Locate the cell with the specified text and output its [X, Y] center coordinate. 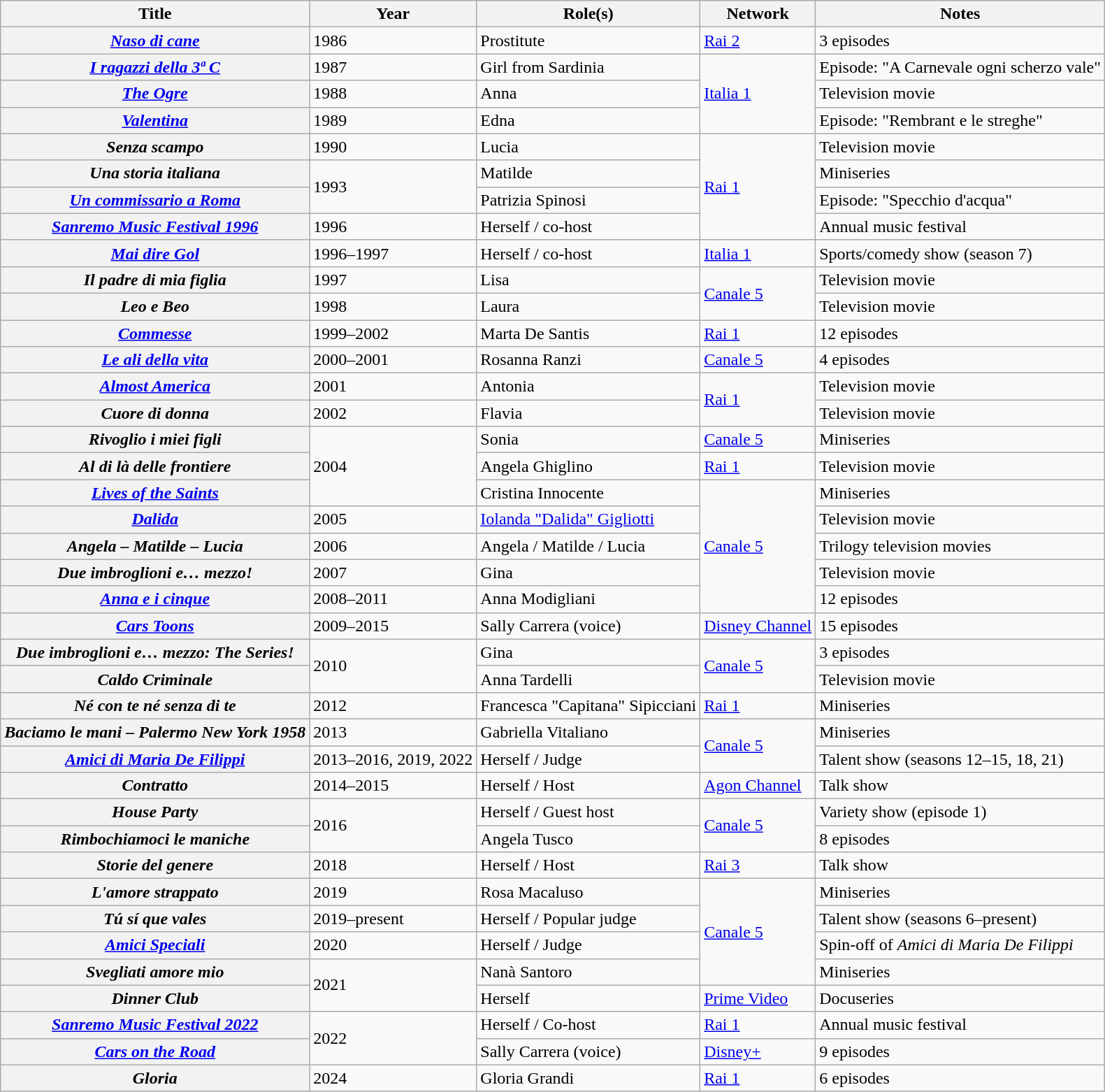
Title [155, 14]
2006 [393, 546]
Cuore di donna [155, 413]
Gloria Grandi [588, 1078]
Episode: "A Carnevale ogni scherzo vale" [960, 67]
Leo e Beo [155, 306]
Edna [588, 120]
Variety show (episode 1) [960, 812]
1997 [393, 280]
2013 [393, 732]
Due imbroglioni e… mezzo! [155, 573]
Iolanda "Dalida" Gigliotti [588, 519]
1998 [393, 306]
2016 [393, 826]
Caldo Criminale [155, 679]
2001 [393, 387]
Agon Channel [758, 786]
Herself / Popular judge [588, 919]
Network [758, 14]
Cars Toons [155, 626]
2018 [393, 865]
Svegliati amore mio [155, 972]
Anna Modigliani [588, 599]
Rai 2 [758, 41]
Prostitute [588, 41]
Una storia italiana [155, 173]
Le ali della vita [155, 360]
Rosa Macaluso [588, 892]
Girl from Sardinia [588, 67]
1986 [393, 41]
Rai 3 [758, 865]
1989 [393, 120]
Senza scampo [155, 147]
Docuseries [960, 998]
2020 [393, 945]
Disney+ [758, 1051]
Notes [960, 14]
Antonia [588, 387]
Contratto [155, 786]
Dalida [155, 519]
Prime Video [758, 998]
1988 [393, 94]
The Ogre [155, 94]
2012 [393, 705]
Francesca "Capitana" Sipicciani [588, 705]
Spin-off of Amici di Maria De Filippi [960, 945]
Episode: "Specchio d'acqua" [960, 200]
I ragazzi della 3ª C [155, 67]
Un commissario a Roma [155, 200]
2022 [393, 1038]
1987 [393, 67]
Episode: "Rembrant e le streghe" [960, 120]
Sanremo Music Festival 1996 [155, 227]
Flavia [588, 413]
2021 [393, 985]
Anna e i cinque [155, 599]
2007 [393, 573]
1999–2002 [393, 333]
Marta De Santis [588, 333]
Valentina [155, 120]
Naso di cane [155, 41]
Storie del genere [155, 865]
Al di là delle frontiere [155, 466]
Anna Tardelli [588, 679]
1996–1997 [393, 253]
1990 [393, 147]
Sonia [588, 440]
2014–2015 [393, 786]
Amici di Maria De Filippi [155, 759]
2005 [393, 519]
2019 [393, 892]
Commesse [155, 333]
8 episodes [960, 839]
6 episodes [960, 1078]
Cristina Innocente [588, 493]
Patrizia Spinosi [588, 200]
Matilde [588, 173]
Year [393, 14]
Talent show (seasons 6–present) [960, 919]
2010 [393, 666]
Baciamo le mani – Palermo New York 1958 [155, 732]
Mai dire Gol [155, 253]
9 episodes [960, 1051]
Lucia [588, 147]
2024 [393, 1078]
L'amore strappato [155, 892]
Angela Ghiglino [588, 466]
Due imbroglioni e… mezzo: The Series! [155, 652]
Herself [588, 998]
Lisa [588, 280]
Sports/comedy show (season 7) [960, 253]
Almost America [155, 387]
Dinner Club [155, 998]
1993 [393, 187]
Rivoglio i miei figli [155, 440]
Anna [588, 94]
Rosanna Ranzi [588, 360]
Lives of the Saints [155, 493]
2002 [393, 413]
Herself / Co-host [588, 1025]
Talent show (seasons 12–15, 18, 21) [960, 759]
4 episodes [960, 360]
Sanremo Music Festival 2022 [155, 1025]
1996 [393, 227]
2019–present [393, 919]
Disney Channel [758, 626]
Né con te né senza di te [155, 705]
House Party [155, 812]
Role(s) [588, 14]
Angela / Matilde / Lucia [588, 546]
Angela – Matilde – Lucia [155, 546]
Trilogy television movies [960, 546]
Il padre di mia figlia [155, 280]
Cars on the Road [155, 1051]
2004 [393, 466]
Herself / Guest host [588, 812]
2000–2001 [393, 360]
2013–2016, 2019, 2022 [393, 759]
Laura [588, 306]
Nanà Santoro [588, 972]
Gloria [155, 1078]
15 episodes [960, 626]
Amici Speciali [155, 945]
Rimbochiamoci le maniche [155, 839]
2008–2011 [393, 599]
2009–2015 [393, 626]
Gabriella Vitaliano [588, 732]
Tú sí que vales [155, 919]
Angela Tusco [588, 839]
